Return the (x, y) coordinate for the center point of the cell that contains the specified text.  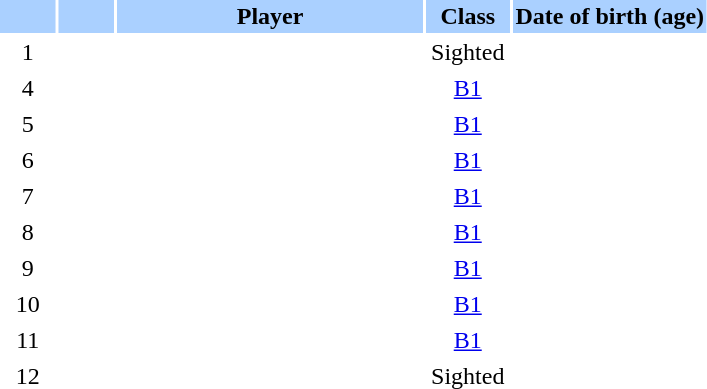
8 (28, 232)
1 (28, 52)
Date of birth (age) (610, 16)
6 (28, 160)
Player (270, 16)
Sighted (468, 52)
5 (28, 124)
9 (28, 268)
11 (28, 340)
7 (28, 196)
Class (468, 16)
4 (28, 88)
10 (28, 304)
